For the text-containing cell, return its midpoint in [X, Y] coordinate format. 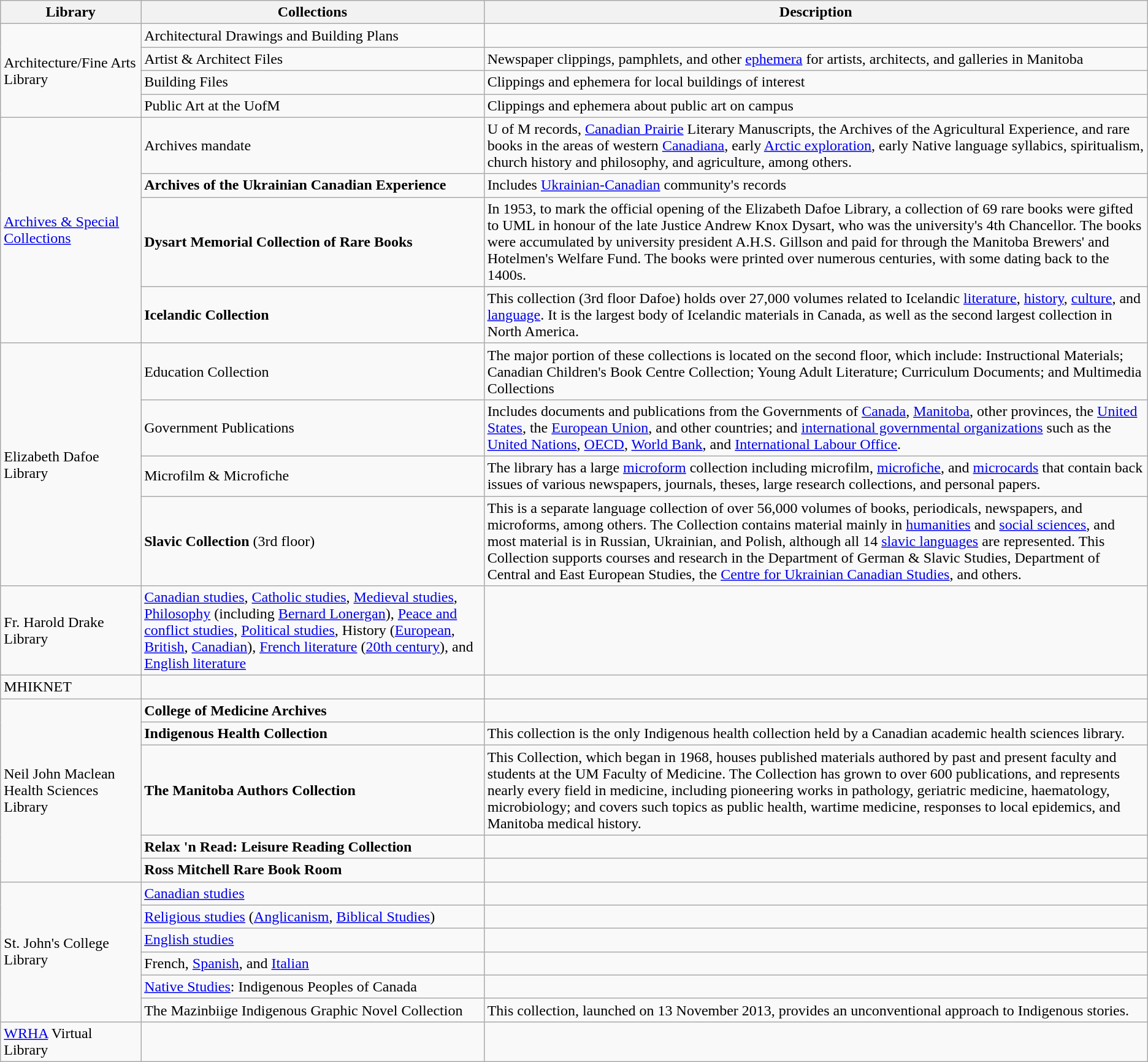
French, Spanish, and Italian [313, 963]
Artist & Architect Files [313, 59]
The Manitoba Authors Collection [313, 790]
Dysart Memorial Collection of Rare Books [313, 242]
Building Files [313, 82]
Archives of the Ukrainian Canadian Experience [313, 185]
Fr. Harold Drake Library [71, 631]
Ross Mitchell Rare Book Room [313, 870]
Microfilm & Microfiche [313, 476]
Religious studies (Anglicanism, Biblical Studies) [313, 917]
Archives mandate [313, 145]
Architecture/Fine Arts Library [71, 71]
Includes Ukrainian-Canadian community's records [816, 185]
Architectural Drawings and Building Plans [313, 36]
Canadian studies [313, 893]
Archives & Special Collections [71, 230]
Education Collection [313, 371]
Description [816, 12]
Neil John Maclean Health Sciences Library [71, 790]
Collections [313, 12]
This collection is the only Indigenous health collection held by a Canadian academic health sciences library. [816, 734]
Public Art at the UofM [313, 106]
English studies [313, 940]
Clippings and ephemera about public art on campus [816, 106]
Native Studies: Indigenous Peoples of Canada [313, 987]
Slavic Collection (3rd floor) [313, 541]
This collection, launched on 13 November 2013, provides an unconventional approach to Indigenous stories. [816, 1010]
Relax 'n Read: Leisure Reading Collection [313, 847]
Indigenous Health Collection [313, 734]
Icelandic Collection [313, 315]
The Mazinbiige Indigenous Graphic Novel Collection [313, 1010]
MHIKNET [71, 687]
Clippings and ephemera for local buildings of interest [816, 82]
Elizabeth Dafoe Library [71, 464]
Library [71, 12]
College of Medicine Archives [313, 710]
WRHA Virtual Library [71, 1042]
Newspaper clippings, pamphlets, and other ephemera for artists, architects, and galleries in Manitoba [816, 59]
St. John's College Library [71, 952]
Government Publications [313, 428]
